From the cell containing the given text, extract its center point as (x, y) coordinate. 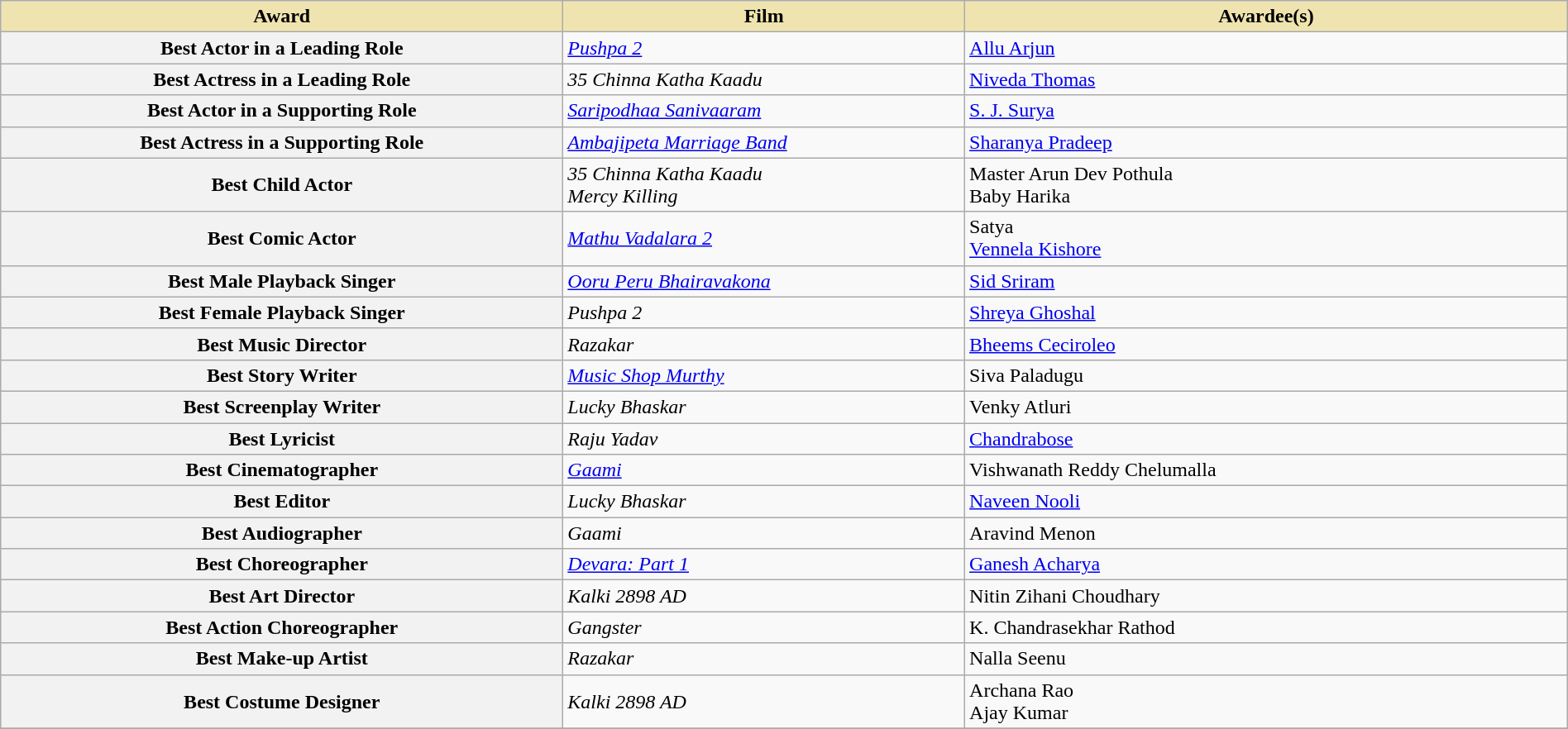
Nitin Zihani Choudhary (1267, 596)
Ganesh Acharya (1267, 565)
Nalla Seenu (1267, 659)
Best Audiographer (282, 533)
Sharanya Pradeep (1267, 142)
Best Female Playback Singer (282, 312)
Best Music Director (282, 344)
35 Chinna Katha KaaduMercy Killing (764, 185)
Best Actor in a Leading Role (282, 48)
Best Screenplay Writer (282, 407)
Music Shop Murthy (764, 375)
Venky Atluri (1267, 407)
Archana RaoAjay Kumar (1267, 701)
Best Actor in a Supporting Role (282, 111)
Best Editor (282, 502)
Ooru Peru Bhairavakona (764, 281)
Ambajipeta Marriage Band (764, 142)
Siva Paladugu (1267, 375)
K. Chandrasekhar Rathod (1267, 627)
Best Art Director (282, 596)
Raju Yadav (764, 439)
Best Male Playback Singer (282, 281)
Best Choreographer (282, 565)
Niveda Thomas (1267, 79)
Best Story Writer (282, 375)
S. J. Surya (1267, 111)
Bheems Ceciroleo (1267, 344)
Best Make-up Artist (282, 659)
Gangster (764, 627)
Best Actress in a Supporting Role (282, 142)
Naveen Nooli (1267, 502)
Allu Arjun (1267, 48)
Sid Sriram (1267, 281)
Film (764, 17)
Best Actress in a Leading Role (282, 79)
SatyaVennela Kishore (1267, 238)
Award (282, 17)
Best Action Choreographer (282, 627)
Best Lyricist (282, 439)
Aravind Menon (1267, 533)
Shreya Ghoshal (1267, 312)
Mathu Vadalara 2 (764, 238)
Vishwanath Reddy Chelumalla (1267, 470)
Best Comic Actor (282, 238)
Devara: Part 1 (764, 565)
Best Cinematographer (282, 470)
Saripodhaa Sanivaaram (764, 111)
Best Child Actor (282, 185)
Master Arun Dev PothulaBaby Harika (1267, 185)
Chandrabose (1267, 439)
Awardee(s) (1267, 17)
35 Chinna Katha Kaadu (764, 79)
Best Costume Designer (282, 701)
